From the cell containing the given text, extract its center point as (X, Y) coordinate. 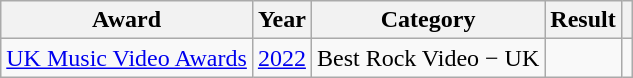
Category (428, 20)
Result (583, 20)
Award (127, 20)
Best Rock Video − UK (428, 58)
Year (282, 20)
2022 (282, 58)
UK Music Video Awards (127, 58)
